Return [x, y] of the center of cell containing provided text 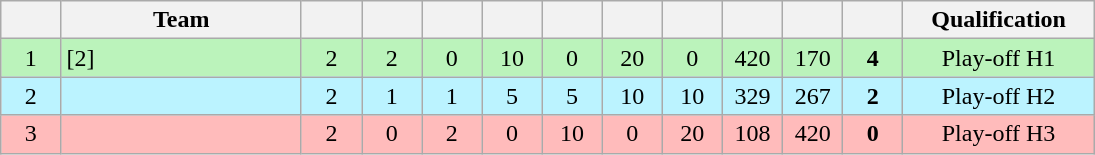
Qualification [998, 20]
3 [31, 134]
4 [873, 58]
108 [752, 134]
Play-off H2 [998, 96]
Play-off H1 [998, 58]
170 [813, 58]
267 [813, 96]
329 [752, 96]
Play-off H3 [998, 134]
Team [182, 20]
[2] [182, 58]
